Return [X, Y] of the center of cell containing provided text 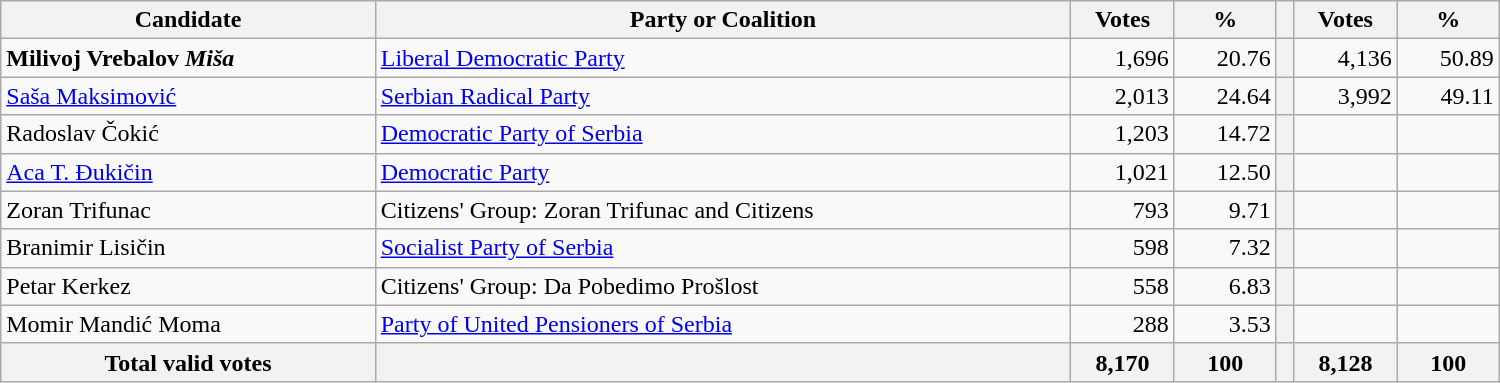
49.11 [1448, 96]
8,128 [1346, 362]
6.83 [1225, 286]
Citizens' Group: Zoran Trifunac and Citizens [722, 210]
12.50 [1225, 172]
Momir Mandić Moma [188, 324]
558 [1123, 286]
Party of United Pensioners of Serbia [722, 324]
Citizens' Group: Da Pobedimo Prošlost [722, 286]
1,203 [1123, 134]
20.76 [1225, 58]
50.89 [1448, 58]
14.72 [1225, 134]
Aca T. Ðukičin [188, 172]
4,136 [1346, 58]
Petar Kerkez [188, 286]
288 [1123, 324]
Candidate [188, 20]
24.64 [1225, 96]
3,992 [1346, 96]
Milivoj Vrebalov Miša [188, 58]
793 [1123, 210]
Saša Maksimović [188, 96]
Socialist Party of Serbia [722, 248]
Liberal Democratic Party [722, 58]
3.53 [1225, 324]
Party or Coalition [722, 20]
Serbian Radical Party [722, 96]
Democratic Party [722, 172]
Democratic Party of Serbia [722, 134]
9.71 [1225, 210]
1,696 [1123, 58]
2,013 [1123, 96]
Branimir Lisičin [188, 248]
Zoran Trifunac [188, 210]
1,021 [1123, 172]
7.32 [1225, 248]
8,170 [1123, 362]
Total valid votes [188, 362]
598 [1123, 248]
Radoslav Čokić [188, 134]
